Output the [x, y] coordinate of the center of the cell containing the given text.  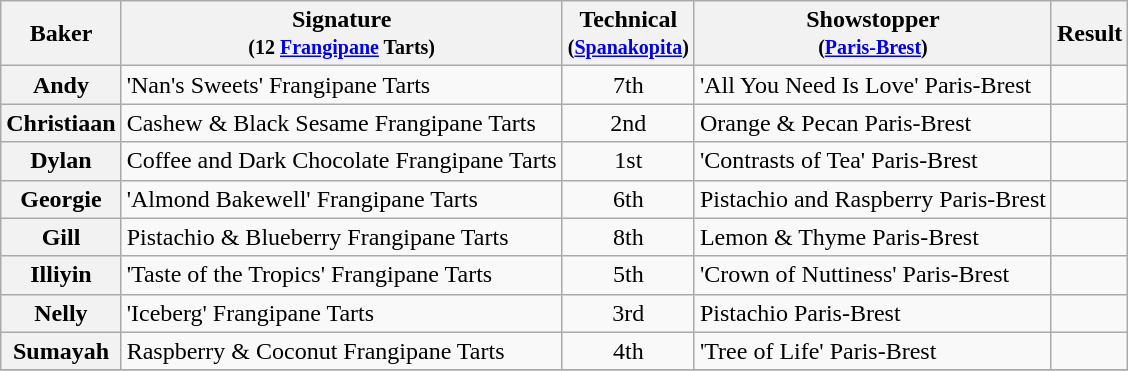
Baker [61, 34]
'Crown of Nuttiness' Paris-Brest [872, 275]
1st [628, 161]
Andy [61, 85]
Illiyin [61, 275]
Pistachio and Raspberry Paris-Brest [872, 199]
Signature(12 Frangipane Tarts) [342, 34]
Nelly [61, 313]
Georgie [61, 199]
Orange & Pecan Paris-Brest [872, 123]
Pistachio & Blueberry Frangipane Tarts [342, 237]
3rd [628, 313]
8th [628, 237]
Dylan [61, 161]
5th [628, 275]
Cashew & Black Sesame Frangipane Tarts [342, 123]
6th [628, 199]
2nd [628, 123]
'Iceberg' Frangipane Tarts [342, 313]
'Tree of Life' Paris-Brest [872, 351]
Christiaan [61, 123]
'Taste of the Tropics' Frangipane Tarts [342, 275]
Gill [61, 237]
Raspberry & Coconut Frangipane Tarts [342, 351]
4th [628, 351]
Coffee and Dark Chocolate Frangipane Tarts [342, 161]
Sumayah [61, 351]
Result [1089, 34]
Lemon & Thyme Paris-Brest [872, 237]
Pistachio Paris-Brest [872, 313]
'Nan's Sweets' Frangipane Tarts [342, 85]
Showstopper(Paris-Brest) [872, 34]
Technical(Spanakopita) [628, 34]
'Almond Bakewell' Frangipane Tarts [342, 199]
7th [628, 85]
'All You Need Is Love' Paris-Brest [872, 85]
'Contrasts of Tea' Paris-Brest [872, 161]
